Return (x, y) of the center of cell containing provided text 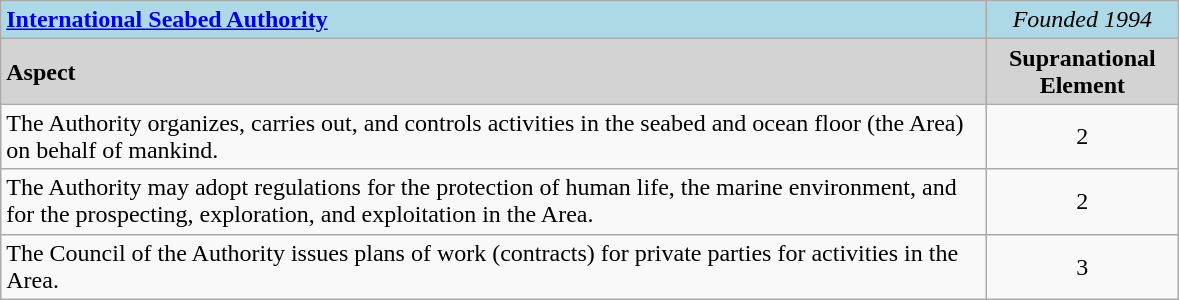
The Authority organizes, carries out, and controls activities in the seabed and ocean floor (the Area) on behalf of mankind. (494, 136)
International Seabed Authority (494, 20)
Aspect (494, 72)
The Council of the Authority issues plans of work (contracts) for private parties for activities in the Area. (494, 266)
Supranational Element (1082, 72)
Founded 1994 (1082, 20)
3 (1082, 266)
